Return [x, y] of the center of cell containing provided text 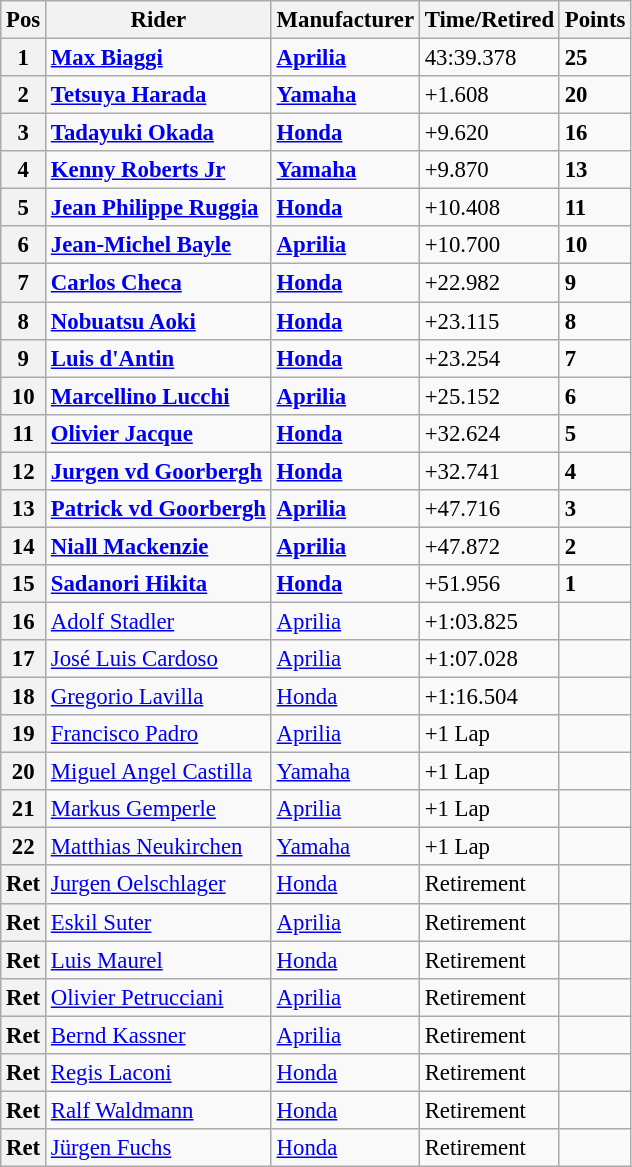
Jean Philippe Ruggia [159, 208]
Olivier Petrucciani [159, 997]
+25.152 [489, 396]
Luis Maurel [159, 960]
Eskil Suter [159, 922]
+23.115 [489, 321]
Luis d'Antin [159, 358]
Matthias Neukirchen [159, 847]
Rider [159, 20]
15 [24, 584]
25 [594, 58]
+10.408 [489, 208]
Jürgen Fuchs [159, 1148]
Max Biaggi [159, 58]
Kenny Roberts Jr [159, 170]
Jurgen vd Goorbergh [159, 471]
Time/Retired [489, 20]
Jean-Michel Bayle [159, 245]
+32.624 [489, 433]
+9.870 [489, 170]
Points [594, 20]
19 [24, 734]
Olivier Jacque [159, 433]
+10.700 [489, 245]
Carlos Checa [159, 283]
Adolf Stadler [159, 621]
Marcellino Lucchi [159, 396]
Sadanori Hikita [159, 584]
+32.741 [489, 471]
Pos [24, 20]
12 [24, 471]
18 [24, 697]
Patrick vd Goorbergh [159, 509]
22 [24, 847]
+1:03.825 [489, 621]
Gregorio Lavilla [159, 697]
+1:07.028 [489, 659]
Markus Gemperle [159, 809]
+47.872 [489, 546]
+1.608 [489, 95]
14 [24, 546]
Bernd Kassner [159, 1035]
Miguel Angel Castilla [159, 772]
+1:16.504 [489, 697]
43:39.378 [489, 58]
21 [24, 809]
+22.982 [489, 283]
José Luis Cardoso [159, 659]
Jurgen Oelschlager [159, 885]
Francisco Padro [159, 734]
Tetsuya Harada [159, 95]
Niall Mackenzie [159, 546]
Manufacturer [345, 20]
Nobuatsu Aoki [159, 321]
Ralf Waldmann [159, 1110]
+51.956 [489, 584]
Regis Laconi [159, 1073]
+47.716 [489, 509]
+23.254 [489, 358]
+9.620 [489, 133]
Tadayuki Okada [159, 133]
17 [24, 659]
